Determine the (x, y) coordinate at the center of the cell enclosing the given text.  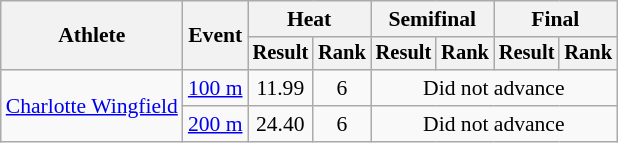
Heat (310, 19)
24.40 (281, 124)
Final (556, 19)
Athlete (92, 36)
200 m (216, 124)
100 m (216, 88)
Charlotte Wingfield (92, 106)
Semifinal (432, 19)
11.99 (281, 88)
Event (216, 36)
